Capture the cell that displays the provided text and extract its (X, Y) central coordinate. 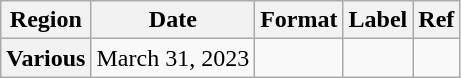
Region (46, 20)
Label (378, 20)
Ref (436, 20)
March 31, 2023 (173, 58)
Various (46, 58)
Format (299, 20)
Date (173, 20)
